For the text-containing cell, return its midpoint in [X, Y] coordinate format. 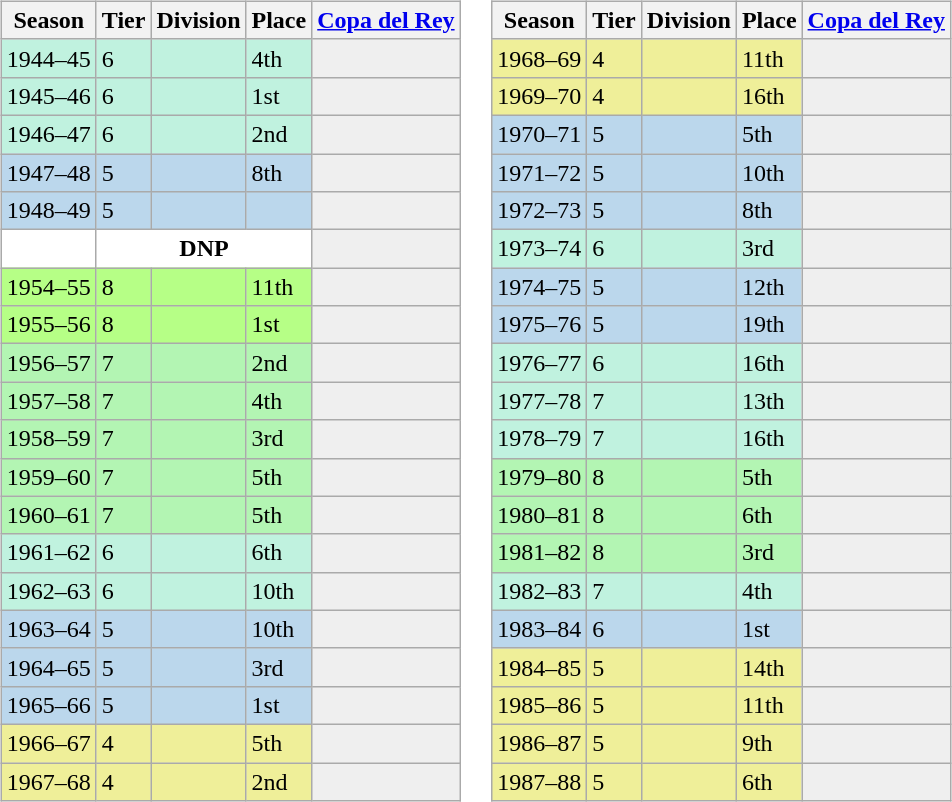
1961–62 [48, 553]
1980–81 [540, 515]
1977–78 [540, 401]
DNP [204, 249]
1958–59 [48, 439]
1947–48 [48, 173]
1957–58 [48, 401]
1979–80 [540, 477]
1963–64 [48, 629]
1974–75 [540, 287]
1945–46 [48, 96]
1946–47 [48, 134]
1965–66 [48, 705]
1954–55 [48, 287]
1959–60 [48, 477]
13th [769, 401]
1968–69 [540, 58]
1984–85 [540, 667]
14th [769, 667]
1956–57 [48, 363]
1955–56 [48, 325]
1975–76 [540, 325]
1962–63 [48, 591]
1948–49 [48, 211]
19th [769, 325]
1960–61 [48, 515]
1944–45 [48, 58]
1981–82 [540, 553]
1971–72 [540, 173]
1985–86 [540, 705]
12th [769, 287]
1983–84 [540, 629]
1978–79 [540, 439]
1966–67 [48, 743]
1967–68 [48, 781]
1973–74 [540, 249]
1972–73 [540, 211]
1987–88 [540, 781]
1970–71 [540, 134]
1964–65 [48, 667]
1982–83 [540, 591]
9th [769, 743]
1976–77 [540, 363]
1986–87 [540, 743]
1969–70 [540, 96]
